Determine the [X, Y] coordinate at the center of the cell enclosing the given text.  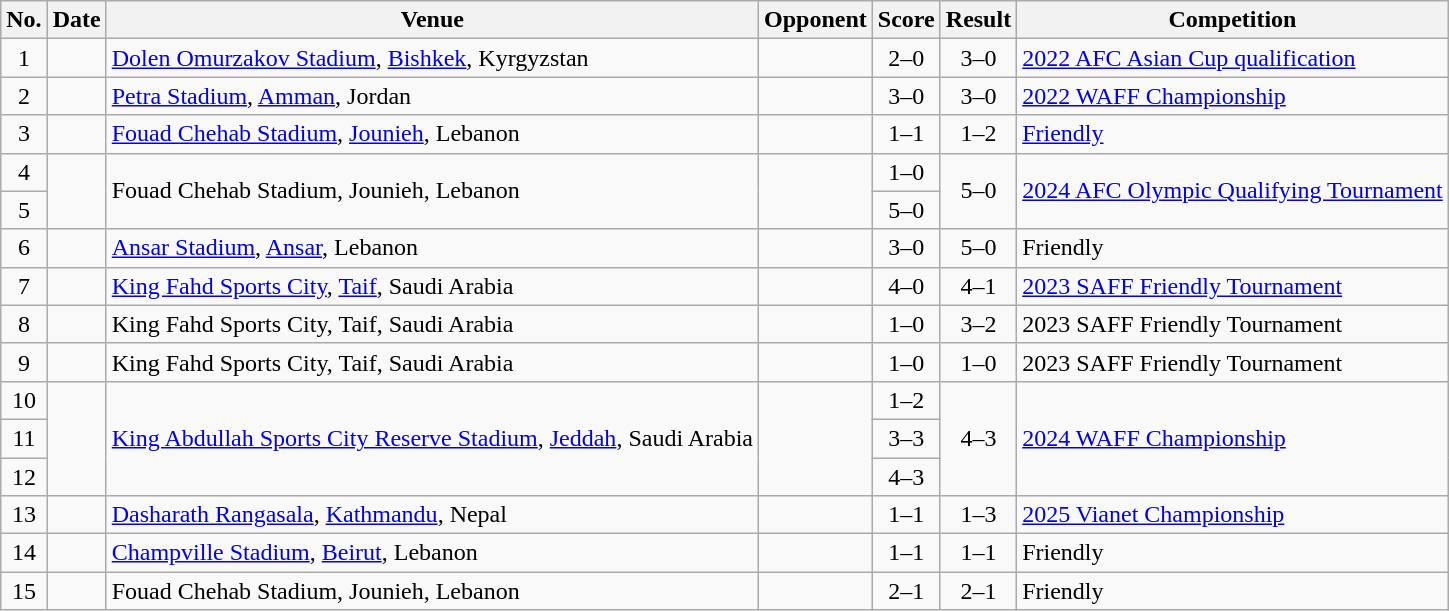
Date [76, 20]
8 [24, 324]
3–3 [906, 438]
11 [24, 438]
Venue [432, 20]
2024 WAFF Championship [1233, 438]
Ansar Stadium, Ansar, Lebanon [432, 248]
12 [24, 477]
15 [24, 591]
Result [978, 20]
Score [906, 20]
2025 Vianet Championship [1233, 515]
2024 AFC Olympic Qualifying Tournament [1233, 191]
Competition [1233, 20]
Petra Stadium, Amman, Jordan [432, 96]
2022 WAFF Championship [1233, 96]
2–0 [906, 58]
Dasharath Rangasala, Kathmandu, Nepal [432, 515]
1–3 [978, 515]
10 [24, 400]
Dolen Omurzakov Stadium, Bishkek, Kyrgyzstan [432, 58]
5 [24, 210]
King Abdullah Sports City Reserve Stadium, Jeddah, Saudi Arabia [432, 438]
6 [24, 248]
Opponent [816, 20]
13 [24, 515]
14 [24, 553]
4–0 [906, 286]
2 [24, 96]
No. [24, 20]
1 [24, 58]
Champville Stadium, Beirut, Lebanon [432, 553]
3 [24, 134]
4–1 [978, 286]
4 [24, 172]
3–2 [978, 324]
9 [24, 362]
2022 AFC Asian Cup qualification [1233, 58]
7 [24, 286]
